Return the (X, Y) coordinate for the center point of the cell that contains the specified text.  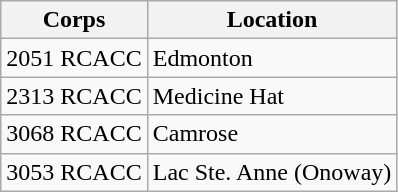
Location (272, 20)
Corps (74, 20)
3053 RCACC (74, 172)
Camrose (272, 134)
Edmonton (272, 58)
2051 RCACC (74, 58)
3068 RCACC (74, 134)
Medicine Hat (272, 96)
Lac Ste. Anne (Onoway) (272, 172)
2313 RCACC (74, 96)
